Find where the given text appears and provide that cell's center as [X, Y] coordinate. 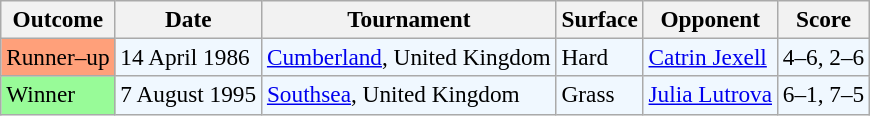
4–6, 2–6 [823, 57]
Southsea, United Kingdom [410, 95]
Grass [600, 95]
Score [823, 19]
Opponent [710, 19]
Catrin Jexell [710, 57]
Surface [600, 19]
14 April 1986 [188, 57]
7 August 1995 [188, 95]
6–1, 7–5 [823, 95]
Date [188, 19]
Hard [600, 57]
Cumberland, United Kingdom [410, 57]
Runner–up [58, 57]
Julia Lutrova [710, 95]
Winner [58, 95]
Outcome [58, 19]
Tournament [410, 19]
